Locate the cell with the specified text and output its [x, y] center coordinate. 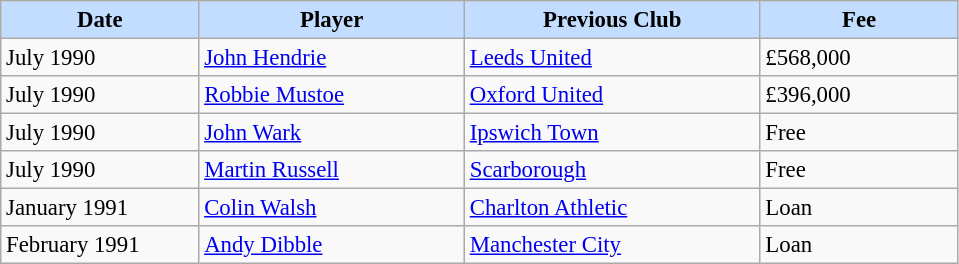
£396,000 [859, 95]
Charlton Athletic [612, 208]
Date [100, 20]
February 1991 [100, 245]
Leeds United [612, 58]
Fee [859, 20]
John Hendrie [332, 58]
Manchester City [612, 245]
Ipswich Town [612, 133]
Oxford United [612, 95]
John Wark [332, 133]
Player [332, 20]
Andy Dibble [332, 245]
Martin Russell [332, 170]
£568,000 [859, 58]
Robbie Mustoe [332, 95]
Scarborough [612, 170]
January 1991 [100, 208]
Previous Club [612, 20]
Colin Walsh [332, 208]
